Output the (x, y) coordinate of the center of the cell containing the given text.  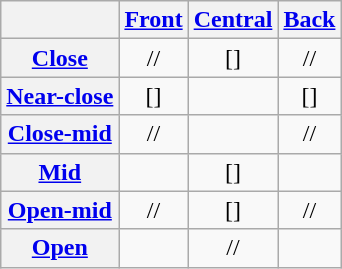
Close (60, 58)
Open (60, 248)
Near-close (60, 96)
Back (310, 20)
Front (154, 20)
Central (233, 20)
Open-mid (60, 210)
Mid (60, 172)
Close-mid (60, 134)
